Output the (x, y) coordinate of the center of the cell containing the given text.  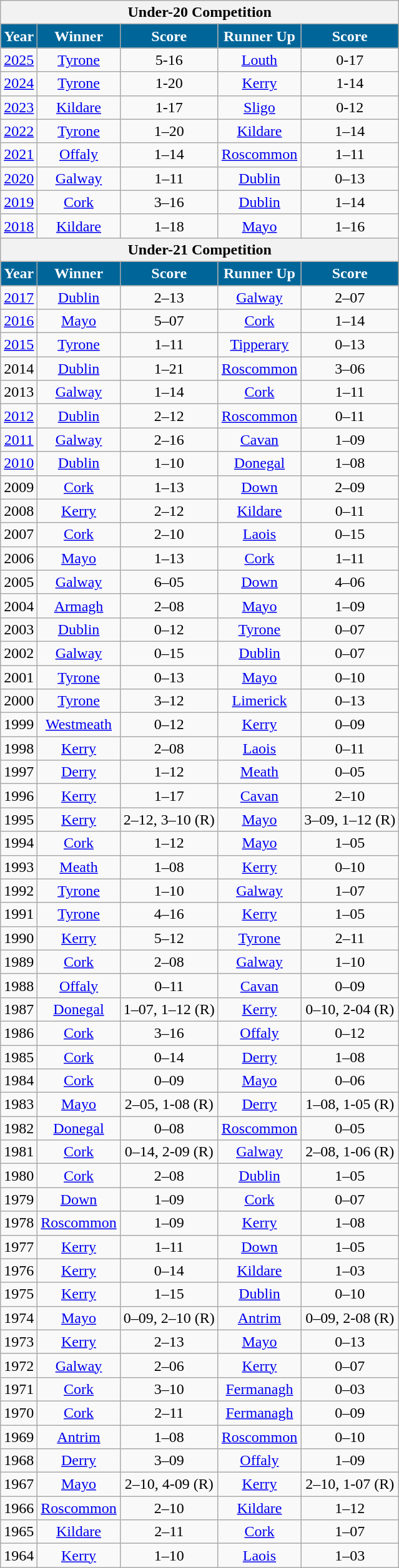
1-17 (169, 107)
1994 (19, 843)
2011 (19, 440)
1987 (19, 1009)
4–16 (169, 914)
2–10, 1-07 (R) (350, 1484)
0-12 (350, 107)
3–12 (169, 701)
Under-21 Competition (200, 249)
2003 (19, 629)
3–09 (169, 1461)
6–05 (169, 582)
2015 (19, 345)
2002 (19, 653)
Under-20 Competition (200, 12)
1969 (19, 1436)
2010 (19, 463)
1986 (19, 1033)
1973 (19, 1342)
1980 (19, 1176)
1992 (19, 891)
2025 (19, 60)
0–10, 2-04 (R) (350, 1009)
2004 (19, 606)
1983 (19, 1105)
2019 (19, 202)
1989 (19, 962)
1972 (19, 1365)
1971 (19, 1389)
1968 (19, 1461)
1984 (19, 1081)
Westmeath (79, 725)
1982 (19, 1128)
2–16 (169, 440)
1990 (19, 938)
2–07 (350, 298)
1998 (19, 748)
1993 (19, 867)
1965 (19, 1532)
1988 (19, 985)
0–06 (350, 1081)
1–16 (350, 226)
1996 (19, 796)
5-16 (169, 60)
3–06 (350, 369)
0-17 (350, 60)
2007 (19, 535)
1–15 (169, 1294)
1970 (19, 1413)
0–14, 2-09 (R) (169, 1152)
0–09, 2–10 (R) (169, 1318)
5–12 (169, 938)
1–08, 1-05 (R) (350, 1105)
1967 (19, 1484)
2–10, 4-09 (R) (169, 1484)
3–10 (169, 1389)
0–08 (169, 1128)
2021 (19, 155)
Louth (259, 60)
1974 (19, 1318)
1–17 (169, 796)
1964 (19, 1556)
Armagh (79, 606)
2–06 (169, 1365)
2024 (19, 84)
2020 (19, 178)
2014 (19, 369)
2022 (19, 131)
1995 (19, 820)
2012 (19, 416)
1997 (19, 772)
2–12, 3–10 (R) (169, 820)
2005 (19, 582)
1977 (19, 1247)
5–07 (169, 321)
2023 (19, 107)
1978 (19, 1223)
1–21 (169, 369)
1–18 (169, 226)
1981 (19, 1152)
2006 (19, 558)
Tipperary (259, 345)
2009 (19, 487)
2018 (19, 226)
2000 (19, 701)
1975 (19, 1294)
2017 (19, 298)
2–09 (350, 487)
Limerick (259, 701)
1976 (19, 1270)
3–09, 1–12 (R) (350, 820)
1999 (19, 725)
2–08, 1-06 (R) (350, 1152)
2013 (19, 392)
1-20 (169, 84)
2008 (19, 511)
0–03 (350, 1389)
Sligo (259, 107)
1991 (19, 914)
4–06 (350, 582)
1–07, 1–12 (R) (169, 1009)
2–05, 1-08 (R) (169, 1105)
0–09, 2-08 (R) (350, 1318)
2016 (19, 321)
1979 (19, 1199)
1-14 (350, 84)
2001 (19, 677)
1985 (19, 1057)
1–20 (169, 131)
1966 (19, 1508)
